Capture the cell that displays the provided text and extract its (X, Y) central coordinate. 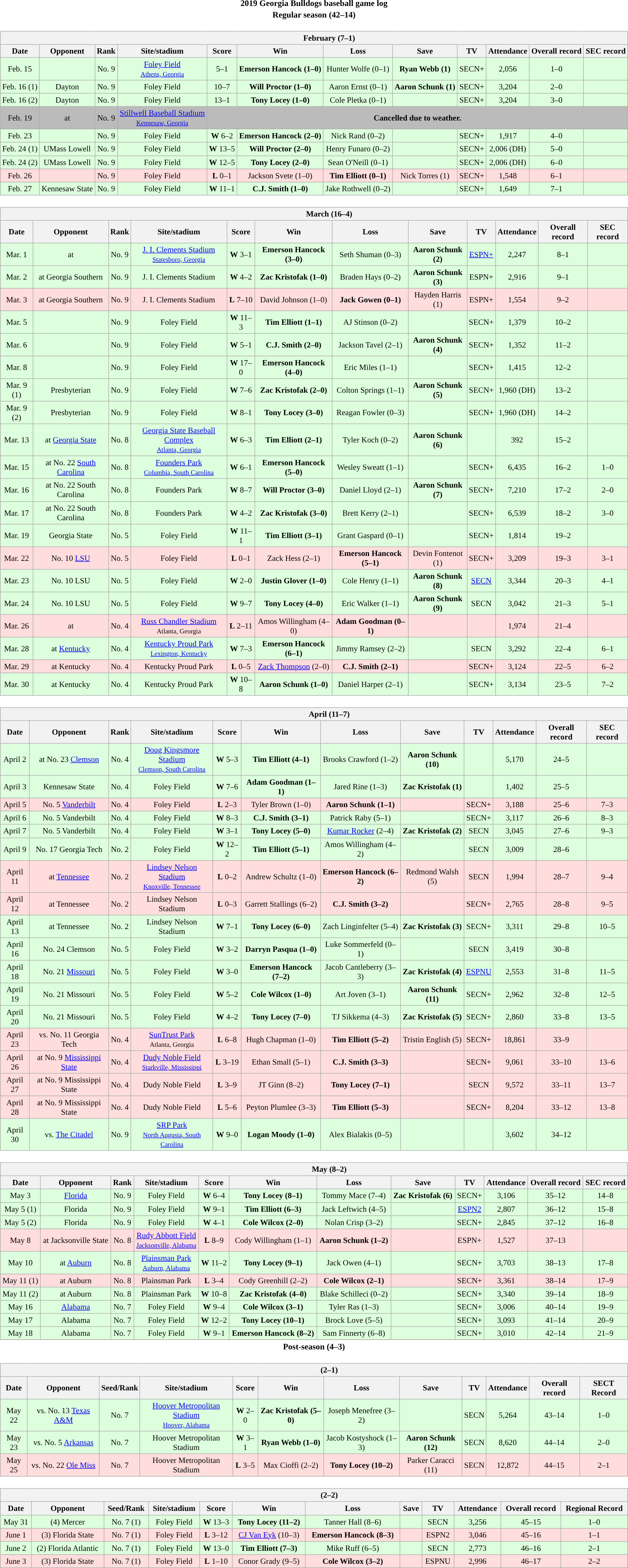
Ethan Small (5–1) (281, 1062)
L 0–5 (241, 666)
9,572 (514, 1085)
Tony Locey (10–2) (362, 1465)
Doug Kingsmore StadiumClemson, South Carolina (172, 759)
2,247 (517, 254)
Ryan Webb (1–0) (291, 1443)
April 3 (15, 787)
Mar. 15 (17, 467)
3,045 (514, 831)
L 7–10 (241, 300)
Hugh Chapman (1–0) (281, 1040)
W 6–2 (222, 136)
2,807 (506, 1209)
W 6–4 (214, 1196)
W 5–1 (241, 345)
4–1 (608, 581)
Zack Thompson (2–0) (294, 666)
Devin Fontenot (1) (438, 558)
2–2 (594, 1561)
May 23 (14, 1443)
Cole Wilcox (2–1) (354, 1280)
Feb. 27 (20, 188)
8,204 (514, 1108)
Blake Schilleci (0–2) (354, 1294)
Grant Gaspard (0–1) (370, 535)
Aaron Schunk (9) (438, 603)
Emerson Hancock (5–1) (370, 558)
April 18 (15, 972)
Aaron Schunk (12) (431, 1443)
Adam Goodman (0–1) (370, 626)
Jackson Svete (1–0) (280, 176)
Feb. 16 (2) (20, 100)
L 3–9 (227, 1085)
Tony Locey (5–0) (281, 831)
April 11 (15, 876)
Brock Love (5–5) (354, 1320)
Conor Grady (9–5) (269, 1561)
Mar. 29 (17, 666)
2,916 (517, 277)
3,006 (506, 1307)
40–14 (555, 1307)
Justin Glover (1–0) (294, 581)
Brett Kerry (2–1) (370, 513)
April 7 (15, 831)
Tony Locey (7–0) (281, 1017)
4–0 (557, 136)
Tony Locey (10–1) (273, 1320)
6,539 (517, 513)
Aaron Schunk (1) (425, 87)
Peyton Plumlee (3–3) (281, 1108)
May 5 (1) (20, 1209)
Will Proctor (2–0) (280, 149)
Cole Pletka (0–1) (358, 100)
Mar. 30 (17, 685)
C.J. Smith (3–3) (361, 1062)
David Johnson (1–0) (294, 300)
Jacob Cantleberry (3–3) (361, 972)
3,292 (517, 649)
29–8 (561, 926)
L 2–11 (241, 626)
Art Joven (3–1) (361, 994)
21–4 (563, 626)
Aaron Schunk (4) (438, 345)
May 5 (2) (20, 1222)
June 2 (16, 1548)
21–9 (606, 1333)
14–2 (563, 413)
May 18 (20, 1333)
392 (517, 440)
Patrick Raby (5–1) (361, 818)
Mar. 16 (17, 490)
28–6 (561, 849)
Zac Kristofak (2–0) (294, 390)
Garrett Stallings (6–2) (281, 904)
Feb. 23 (20, 136)
(2–1) (314, 1370)
Tim Elliott (2–1) (294, 440)
vs. No. 11 Georgia Tech (69, 1040)
37–13 (555, 1240)
Mar. 3 (17, 300)
19–9 (606, 1307)
Tristin English (5) (432, 1040)
Tim Elliott (5–1) (281, 849)
28–8 (561, 904)
Feb. 26 (20, 176)
SECT Record (603, 1388)
1,402 (514, 787)
L 3–12 (216, 1535)
Tim Elliott (4–1) (281, 759)
Redmond Walsh (5) (432, 876)
April 19 (15, 994)
May (8–2) (314, 1169)
Henry Funaro (0–2) (358, 149)
13–8 (607, 1108)
11–5 (607, 972)
Emerson Hancock (3–0) (294, 254)
33–8 (561, 1017)
3,188 (514, 805)
April (11–7) (314, 714)
41–14 (555, 1320)
Mar. 19 (17, 535)
Alex Bialakis (0–5) (361, 1135)
(2–2) (314, 1495)
19–3 (563, 558)
Tyler Ras (1–3) (354, 1307)
Aaron Schunk (8) (438, 581)
28–7 (561, 876)
Reagan Fowler (0–3) (370, 413)
Brooks Crawford (1–2) (361, 759)
Mar. 2 (17, 277)
L 0–2 (227, 876)
L 0–3 (227, 904)
Aaron Schunk (2) (438, 254)
April 9 (15, 849)
39–14 (555, 1294)
3,042 (517, 603)
7–1 (557, 188)
1,974 (517, 626)
Founders ParkColumbia, South Carolina (179, 467)
Emerson Hancock (6–2) (361, 876)
18–9 (606, 1294)
Kumar Rocker (2–4) (361, 831)
May 31 (16, 1521)
2,765 (514, 904)
9–5 (607, 904)
February (7–1) (314, 38)
W 8–1 (241, 413)
16–8 (606, 1222)
12,872 (508, 1465)
Jared Rine (1–3) (361, 787)
Aaron Schunk (1–0) (294, 685)
6–0 (557, 162)
2,996 (477, 1561)
W 3–2 (227, 949)
Seth Shuman (0–3) (370, 254)
Logan Moody (1–0) (281, 1135)
C.J. Smith (3–1) (281, 818)
5–0 (557, 149)
W 8–7 (241, 490)
Tony Locey (2–0) (280, 162)
Dudy Noble FieldStarkville, Mississippi (172, 1062)
14–8 (606, 1196)
W 13–5 (222, 149)
Will Proctor (3–0) (294, 490)
Tony Locey (6–0) (281, 926)
W 9–4 (214, 1307)
Aaron Schunk (7) (438, 490)
3,209 (517, 558)
April 13 (15, 926)
17–9 (606, 1280)
Daniel Harper (2–1) (370, 685)
2,056 (507, 69)
W 9–0 (227, 1135)
19–2 (563, 535)
AJ Stinson (0–2) (370, 322)
Zac Kristofak (5–0) (291, 1415)
Zac Kristofak (4–0) (273, 1294)
Tony Locey (3–0) (294, 413)
8,620 (508, 1443)
April 2 (15, 759)
22–5 (563, 666)
3,311 (514, 926)
18,861 (514, 1040)
Feb. 24 (1) (20, 149)
Zac Kristofak (3–0) (294, 513)
L 3–4 (214, 1280)
Russ Chandler StadiumAtlanta, Georgia (179, 626)
Feb. 19 (20, 118)
Sean O'Neill (0–1) (358, 162)
March (16–4) (314, 214)
45–16 (531, 1535)
W 12–5 (222, 162)
9–4 (607, 876)
7,210 (517, 490)
Jack Owen (4–1) (354, 1263)
Plainsman ParkAuburn, Alabama (166, 1263)
9–3 (607, 831)
46–16 (531, 1548)
7–2 (608, 685)
12–2 (563, 367)
Mar. 5 (17, 322)
Cole Wilcox (3–2) (353, 1561)
1,548 (507, 176)
5,170 (514, 759)
Eric Walker (1–1) (370, 603)
Andrew Schultz (1–0) (281, 876)
13–2 (563, 390)
33–12 (561, 1108)
Cole Wilcox (3–1) (273, 1307)
J. I. Clements StadiumStatesboro, Georgia (179, 254)
Tony Locey (11–2) (269, 1521)
Emerson Hancock (8–2) (273, 1333)
Regional Record (594, 1508)
25–6 (561, 805)
3,703 (506, 1263)
JT Ginn (8–2) (281, 1085)
Zac Kristofak (1–0) (294, 277)
46–17 (531, 1561)
Emerson Hancock (7–2) (281, 972)
L 3–19 (227, 1062)
1,814 (517, 535)
9–2 (563, 300)
W 9–7 (241, 603)
Nick Rand (0–2) (358, 136)
at Georgia State (71, 440)
2,845 (506, 1222)
Hayden Harris (1) (438, 300)
Feb. 24 (2) (20, 162)
Jimmy Ramsey (2–2) (370, 649)
Mar. 13 (17, 440)
1,415 (517, 367)
Mar. 26 (17, 626)
W 7–3 (241, 649)
at No. 23 Clemson (69, 759)
Emerson Hancock (4–0) (294, 367)
26–6 (561, 818)
(4) Mercer (68, 1521)
3,010 (506, 1333)
May 11 (1) (20, 1280)
21–3 (563, 603)
1,554 (517, 300)
Mar. 24 (17, 603)
Cody Greenhill (2–2) (273, 1280)
36–12 (555, 1209)
Tim Elliott (0–1) (358, 176)
Parker Caracci (11) (431, 1465)
43–14 (554, 1415)
Zach Linginfelter (5–4) (361, 926)
Mar. 6 (17, 345)
Eric Miles (1–1) (370, 367)
Aaron Schunk (1–2) (354, 1240)
16–2 (563, 467)
Cancelled due to weather. (418, 118)
8–1 (563, 254)
Feb. 15 (20, 69)
Tony Locey (8–1) (273, 1196)
April 6 (15, 818)
vs. No. 22 Ole Miss (63, 1465)
Jack Leftwich (4–5) (354, 1209)
24–5 (561, 759)
Foley FieldAthens, Georgia (162, 69)
No. 17 Georgia Tech (69, 849)
Emerson Hancock (8–3) (353, 1535)
13–5 (607, 1017)
33–10 (561, 1062)
44–14 (554, 1443)
Zac Kristofak (2) (432, 831)
9–1 (563, 277)
30–8 (561, 949)
Cole Henry (1–1) (370, 581)
3,340 (506, 1294)
Aaron Schunk (3) (438, 277)
Zack Hess (2–1) (294, 558)
Tim Elliott (7–3) (269, 1548)
6,435 (517, 467)
10–7 (222, 87)
Zac Kristofak (6) (423, 1196)
Mar. 9 (1) (17, 390)
C.J. Smith (3–2) (361, 904)
W 11–2 (214, 1263)
vs. No. 5 Arkansas (63, 1443)
L 8–9 (214, 1240)
L 2–3 (227, 805)
Will Proctor (1–0) (280, 87)
(2) Florida Atlantic (68, 1548)
Jacob Kostyshock (1–3) (362, 1443)
Mar. 8 (17, 367)
Aaron Schunk (6) (438, 440)
Amos Willingham (4–2) (361, 849)
38–13 (555, 1263)
TJ Sikkema (4–3) (361, 1017)
3,009 (514, 849)
18–2 (563, 513)
Hoover Metropolitan StadiumHoover, Alabama (186, 1415)
Tim Elliott (5–3) (361, 1108)
1,994 (514, 876)
L 6–8 (227, 1040)
May 16 (20, 1307)
27–6 (561, 831)
Cole Wilcox (2–0) (273, 1222)
Zac Kristofak (5) (432, 1017)
2,773 (477, 1548)
Jake Rothwell (0–2) (358, 188)
2,962 (514, 994)
11–2 (563, 345)
W 11–3 (241, 322)
Tony Locey (9–1) (273, 1263)
Adam Goodman (1–1) (281, 787)
Tony Locey (1–0) (280, 100)
Darryn Pasqua (1–0) (281, 949)
W 13–3 (216, 1521)
12–5 (607, 994)
Aaron Ernst (0–1) (358, 87)
April 28 (15, 1108)
vs. No. 13 Texas A&M (63, 1415)
Zac Kristofak (4) (432, 972)
1,917 (507, 136)
17–8 (606, 1263)
Feb. 16 (1) (20, 87)
Mar. 22 (17, 558)
C.J. Smith (2–0) (294, 345)
3,046 (477, 1535)
Braden Hays (0–2) (370, 277)
Nolan Crisp (3–2) (354, 1222)
Daniel Lloyd (2–1) (370, 490)
May 25 (14, 1465)
May 10 (20, 1263)
13–1 (222, 100)
Luke Sommerfeld (0–1) (361, 949)
3,344 (517, 581)
3,602 (514, 1135)
33–9 (561, 1040)
44–15 (554, 1465)
Rudy Abbott FieldJacksonville, Alabama (166, 1240)
Zac Kristofak (1) (432, 787)
Mar. 17 (17, 513)
1,379 (517, 322)
Tim Elliott (3–1) (294, 535)
13–7 (607, 1085)
Mar. 23 (17, 581)
Cody Willingham (1–1) (273, 1240)
W 6–1 (241, 467)
April 30 (15, 1135)
April 12 (15, 904)
Ryan Webb (1) (425, 69)
Emerson Hancock (1–0) (280, 69)
May 17 (20, 1320)
45–15 (531, 1521)
Tim Elliott (5–2) (361, 1040)
Mar. 28 (17, 649)
W 5–2 (227, 994)
L 5–6 (227, 1108)
Tommy Mace (7–4) (354, 1196)
37–12 (555, 1222)
SRP ParkNorth Augusta, South Carolina (172, 1135)
3,361 (506, 1280)
C.J. Smith (2–1) (370, 666)
3,106 (506, 1196)
3,419 (514, 949)
3,124 (517, 666)
32–8 (561, 994)
Hunter Wolfe (0–1) (358, 69)
Sam Finnerty (6–8) (354, 1333)
13–6 (607, 1062)
May 8 (20, 1240)
CJ Van Eyk (10–3) (269, 1535)
Colton Springs (1–1) (370, 390)
May 3 (20, 1196)
Kentucky Proud ParkLexington, Kentucky (179, 649)
1,649 (507, 188)
Wesley Sweatt (1–1) (370, 467)
Aaron Schunk (10) (432, 759)
22–4 (563, 649)
Tyler Brown (1–0) (281, 805)
6–2 (608, 666)
May 11 (2) (20, 1294)
Mike Ruff (6–5) (353, 1548)
3,093 (506, 1320)
L 1–10 (216, 1561)
No. 24 Clemson (69, 949)
W 5–3 (227, 759)
Tony Locey (7–1) (361, 1085)
3–1 (608, 558)
April 20 (15, 1017)
Zac Kristofak (3) (432, 926)
Jack Gowen (0–1) (370, 300)
Tim Elliott (6–3) (273, 1209)
W 3–0 (227, 972)
8–3 (607, 818)
W 7–1 (227, 926)
June 1 (16, 1535)
Cole Wilcox (1–0) (281, 994)
June 3 (16, 1561)
May 22 (14, 1415)
15–2 (563, 440)
Nick Torres (1) (425, 176)
Tyler Koch (0–2) (370, 440)
April 26 (15, 1062)
35–12 (555, 1196)
5,264 (508, 1415)
Tanner Hall (8–6) (353, 1521)
W 4–1 (214, 1222)
34–12 (561, 1135)
Emerson Hancock (5–0) (294, 467)
7–3 (607, 805)
20–3 (563, 581)
Jackson Tavel (2–1) (370, 345)
Tim Elliott (1–1) (294, 322)
1,352 (517, 345)
25–5 (561, 787)
Emerson Hancock (2–0) (280, 136)
Georgia State (71, 535)
Aaron Schunk (11) (432, 994)
April 27 (15, 1085)
3,117 (514, 818)
Aaron Schunk (5) (438, 390)
W 8–3 (227, 818)
42–14 (555, 1333)
at Jacksonville State (76, 1240)
Aaron Schunk (1–1) (361, 805)
Tony Locey (4–0) (294, 603)
17–2 (563, 490)
W 17–0 (241, 367)
20–9 (606, 1320)
10–5 (607, 926)
31–8 (561, 972)
3,134 (517, 685)
Joseph Menefree (3–2) (362, 1415)
1–1 (594, 1535)
2,553 (514, 972)
Stillwell Baseball StadiumKennesaw, Georgia (162, 118)
Lindsey Nelson StadiumKnoxville, Tennessee (172, 876)
Max Cioffi (2–2) (291, 1465)
9,061 (514, 1062)
Amos Willingham (4–0) (294, 626)
L 3–5 (245, 1465)
Mar. 9 (2) (17, 413)
1,527 (506, 1240)
April 16 (15, 949)
38–14 (555, 1280)
April 5 (15, 805)
Emerson Hancock (6–1) (294, 649)
33–11 (561, 1085)
10–2 (563, 322)
vs. The Citadel (69, 1135)
C.J. Smith (1–0) (280, 188)
2,860 (514, 1017)
23–5 (563, 685)
W 6–3 (241, 440)
Georgia State Baseball ComplexAtlanta, Georgia (179, 440)
Mar. 1 (17, 254)
3,256 (477, 1521)
April 23 (15, 1040)
15–8 (606, 1209)
W 13–0 (216, 1548)
SunTrust ParkAtlanta, Georgia (172, 1040)
